For the text-containing cell, return its midpoint in (X, Y) coordinate format. 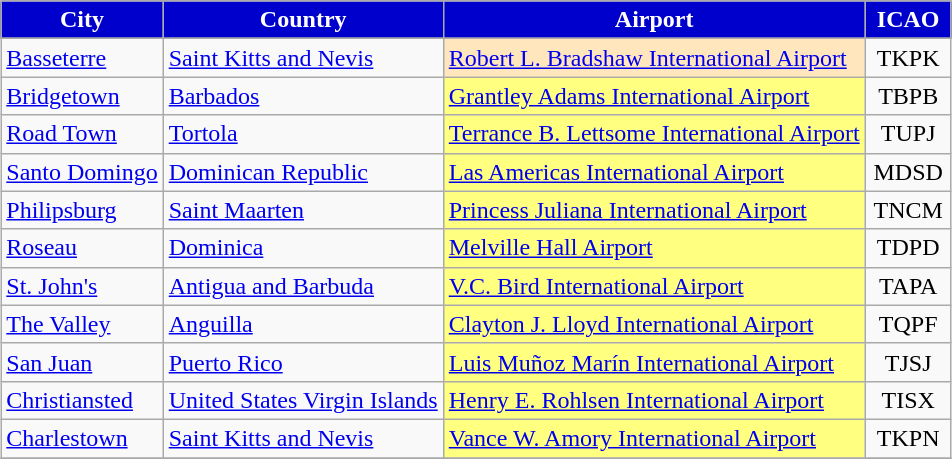
Saint Maarten (303, 210)
TBPB (908, 96)
TQPF (908, 324)
Philipsburg (82, 210)
TJSJ (908, 362)
Airport (654, 20)
Vance W. Amory International Airport (654, 438)
Dominican Republic (303, 172)
San Juan (82, 362)
Anguilla (303, 324)
Country (303, 20)
The Valley (82, 324)
TNCM (908, 210)
Bridgetown (82, 96)
ICAO (908, 20)
United States Virgin Islands (303, 400)
Grantley Adams International Airport (654, 96)
Terrance B. Lettsome International Airport (654, 134)
TUPJ (908, 134)
Road Town (82, 134)
Santo Domingo (82, 172)
Barbados (303, 96)
Robert L. Bradshaw International Airport (654, 58)
Charlestown (82, 438)
Melville Hall Airport (654, 248)
Luis Muñoz Marín International Airport (654, 362)
Dominica (303, 248)
V.C. Bird International Airport (654, 286)
City (82, 20)
TKPN (908, 438)
TDPD (908, 248)
TISX (908, 400)
Puerto Rico (303, 362)
St. John's (82, 286)
Las Americas International Airport (654, 172)
Henry E. Rohlsen International Airport (654, 400)
Basseterre (82, 58)
Tortola (303, 134)
Princess Juliana International Airport (654, 210)
MDSD (908, 172)
TKPK (908, 58)
Antigua and Barbuda (303, 286)
Clayton J. Lloyd International Airport (654, 324)
TAPA (908, 286)
Roseau (82, 248)
Christiansted (82, 400)
